Detect which cell encompasses the target text, then output its [x, y] center coordinate. 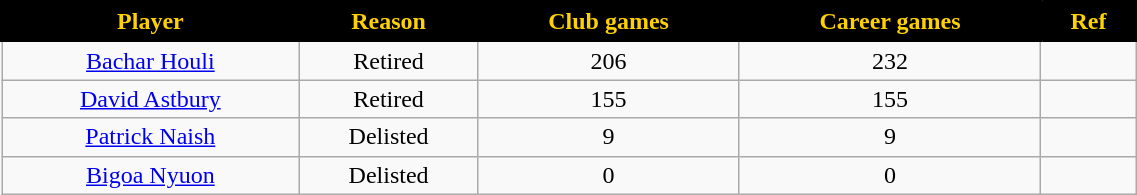
Patrick Naish [151, 137]
David Astbury [151, 99]
Player [151, 22]
206 [608, 60]
Bachar Houli [151, 60]
Bigoa Nyuon [151, 175]
Career games [890, 22]
Reason [388, 22]
Club games [608, 22]
232 [890, 60]
Ref [1088, 22]
